Extract the [x, y] coordinate from the center of the cell holding the provided text.  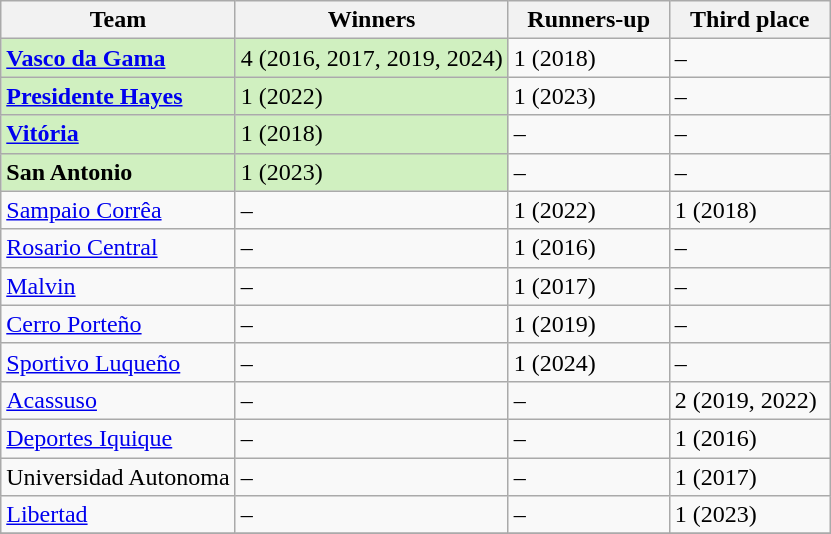
Team [118, 20]
Deportes Iquique [118, 438]
Cerro Porteño [118, 324]
4 (2016, 2017, 2019, 2024) [372, 58]
2 (2019, 2022) [750, 400]
Presidente Hayes [118, 96]
Runners-up [588, 20]
Malvin [118, 286]
1 (2019) [588, 324]
Third place [750, 20]
Vasco da Gama [118, 58]
Universidad Autonoma [118, 477]
San Antonio [118, 172]
Sampaio Corrêa [118, 210]
Acassuso [118, 400]
Libertad [118, 515]
Winners [372, 20]
Rosario Central [118, 248]
Sportivo Luqueño [118, 362]
Vitória [118, 134]
1 (2024) [588, 362]
